Locate the cell with the specified text and output its (x, y) center coordinate. 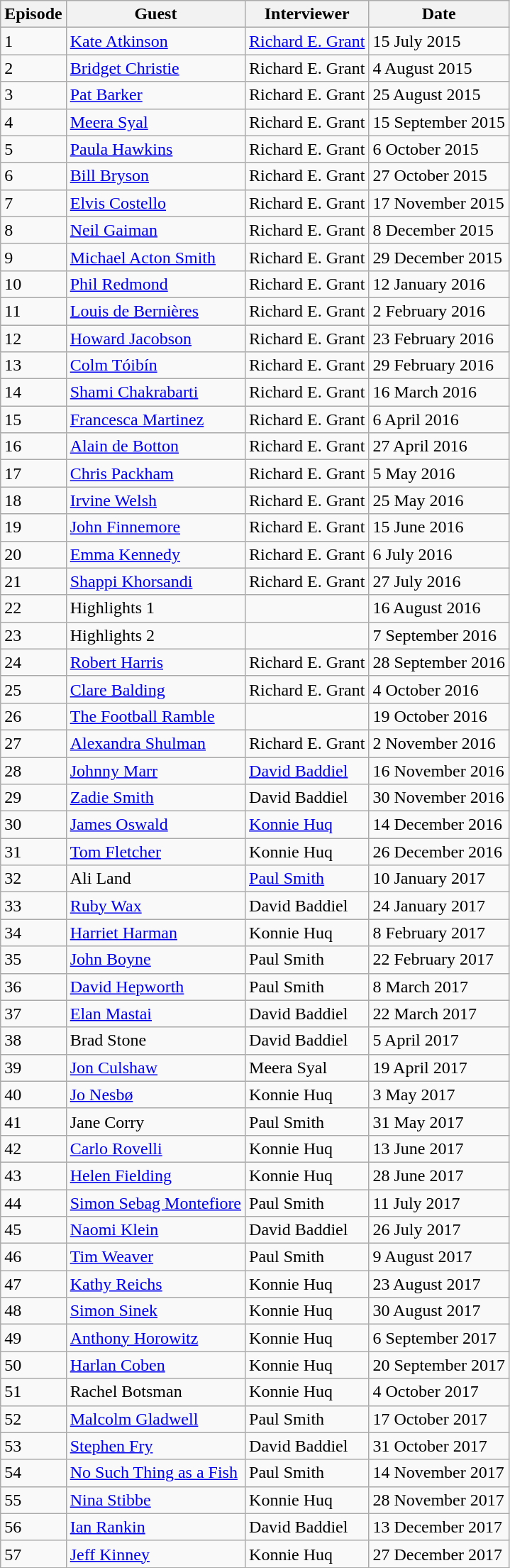
30 August 2017 (439, 1311)
6 (33, 176)
28 November 2017 (439, 1500)
29 February 2016 (439, 366)
11 July 2017 (439, 1203)
Simon Sebag Montefiore (155, 1203)
11 (33, 311)
Shappi Khorsandi (155, 581)
5 April 2017 (439, 1041)
8 February 2017 (439, 933)
Francesca Martinez (155, 420)
19 (33, 527)
Guest (155, 14)
Brad Stone (155, 1041)
Neil Gaiman (155, 230)
9 August 2017 (439, 1257)
6 July 2016 (439, 554)
50 (33, 1365)
Elan Mastai (155, 1014)
John Boyne (155, 960)
26 (33, 716)
20 (33, 554)
17 November 2015 (439, 203)
Alain de Botton (155, 446)
22 (33, 608)
Robert Harris (155, 662)
9 (33, 257)
37 (33, 1014)
Simon Sinek (155, 1311)
14 December 2016 (439, 825)
Jane Corry (155, 1122)
5 (33, 149)
23 August 2017 (439, 1284)
Harlan Coben (155, 1365)
13 June 2017 (439, 1148)
Interviewer (307, 14)
24 (33, 662)
30 (33, 825)
15 (33, 420)
48 (33, 1311)
25 May 2016 (439, 500)
38 (33, 1041)
29 (33, 798)
Stephen Fry (155, 1446)
14 November 2017 (439, 1473)
Paula Hawkins (155, 149)
32 (33, 879)
Anthony Horowitz (155, 1338)
51 (33, 1392)
James Oswald (155, 825)
Kathy Reichs (155, 1284)
22 March 2017 (439, 1014)
15 July 2015 (439, 41)
Date (439, 14)
26 December 2016 (439, 852)
27 (33, 743)
16 August 2016 (439, 608)
30 November 2016 (439, 798)
53 (33, 1446)
Louis de Bernières (155, 311)
14 (33, 393)
2 November 2016 (439, 743)
Michael Acton Smith (155, 257)
Highlights 2 (155, 635)
52 (33, 1419)
54 (33, 1473)
Clare Balding (155, 689)
17 October 2017 (439, 1419)
6 April 2016 (439, 420)
4 August 2015 (439, 68)
16 November 2016 (439, 770)
49 (33, 1338)
No Such Thing as a Fish (155, 1473)
4 October 2016 (439, 689)
4 (33, 122)
27 October 2015 (439, 176)
25 August 2015 (439, 95)
3 (33, 95)
David Hepworth (155, 987)
8 March 2017 (439, 987)
19 April 2017 (439, 1068)
Nina Stibbe (155, 1500)
31 (33, 852)
Irvine Welsh (155, 500)
Tom Fletcher (155, 852)
10 (33, 284)
16 (33, 446)
28 September 2016 (439, 662)
Bridget Christie (155, 68)
27 April 2016 (439, 446)
12 January 2016 (439, 284)
Jon Culshaw (155, 1068)
15 September 2015 (439, 122)
33 (33, 906)
Malcolm Gladwell (155, 1419)
Tim Weaver (155, 1257)
2 February 2016 (439, 311)
Jeff Kinney (155, 1554)
29 December 2015 (439, 257)
Ruby Wax (155, 906)
Pat Barker (155, 95)
46 (33, 1257)
35 (33, 960)
Colm Tóibín (155, 366)
22 February 2017 (439, 960)
Alexandra Shulman (155, 743)
23 February 2016 (439, 339)
26 July 2017 (439, 1230)
36 (33, 987)
27 December 2017 (439, 1554)
Rachel Botsman (155, 1392)
The Football Ramble (155, 716)
Bill Bryson (155, 176)
John Finnemore (155, 527)
17 (33, 473)
Emma Kennedy (155, 554)
12 (33, 339)
Elvis Costello (155, 203)
18 (33, 500)
4 October 2017 (439, 1392)
Harriet Harman (155, 933)
Kate Atkinson (155, 41)
7 September 2016 (439, 635)
31 October 2017 (439, 1446)
28 June 2017 (439, 1175)
Ali Land (155, 879)
Carlo Rovelli (155, 1148)
15 June 2016 (439, 527)
47 (33, 1284)
57 (33, 1554)
5 May 2016 (439, 473)
Ian Rankin (155, 1527)
Helen Fielding (155, 1175)
16 March 2016 (439, 393)
6 October 2015 (439, 149)
21 (33, 581)
25 (33, 689)
31 May 2017 (439, 1122)
39 (33, 1068)
40 (33, 1095)
Johnny Marr (155, 770)
Howard Jacobson (155, 339)
20 September 2017 (439, 1365)
44 (33, 1203)
3 May 2017 (439, 1095)
10 January 2017 (439, 879)
55 (33, 1500)
6 September 2017 (439, 1338)
45 (33, 1230)
23 (33, 635)
41 (33, 1122)
Episode (33, 14)
27 July 2016 (439, 581)
28 (33, 770)
34 (33, 933)
Shami Chakrabarti (155, 393)
Jo Nesbø (155, 1095)
43 (33, 1175)
13 December 2017 (439, 1527)
Naomi Klein (155, 1230)
13 (33, 366)
8 December 2015 (439, 230)
2 (33, 68)
7 (33, 203)
24 January 2017 (439, 906)
42 (33, 1148)
Highlights 1 (155, 608)
56 (33, 1527)
19 October 2016 (439, 716)
1 (33, 41)
8 (33, 230)
Chris Packham (155, 473)
Phil Redmond (155, 284)
Zadie Smith (155, 798)
